Detect which cell encompasses the target text, then output its (X, Y) center coordinate. 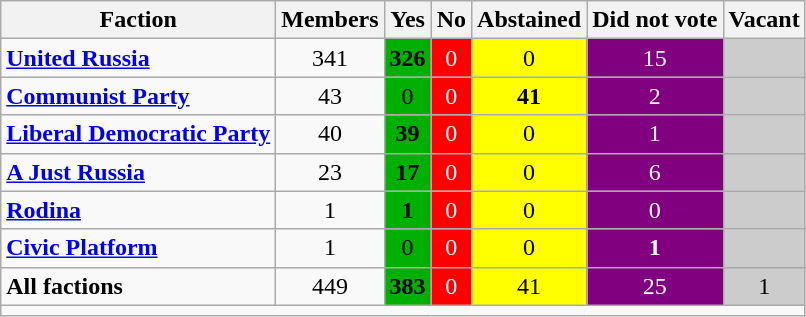
383 (408, 286)
United Russia (138, 58)
All factions (138, 286)
Yes (408, 20)
15 (655, 58)
449 (330, 286)
Civic Platform (138, 248)
23 (330, 172)
A Just Russia (138, 172)
Abstained (530, 20)
341 (330, 58)
43 (330, 96)
40 (330, 134)
Vacant (764, 20)
Members (330, 20)
Communist Party (138, 96)
No (451, 20)
25 (655, 286)
Liberal Democratic Party (138, 134)
Rodina (138, 210)
2 (655, 96)
39 (408, 134)
6 (655, 172)
Faction (138, 20)
17 (408, 172)
Did not vote (655, 20)
326 (408, 58)
